Identify which cell holds the provided text, then report its [x, y] central coordinate. 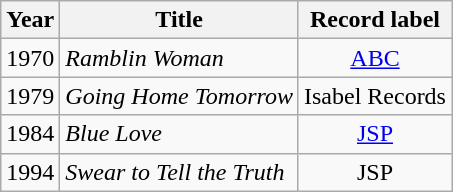
Ramblin Woman [180, 58]
Blue Love [180, 134]
Swear to Tell the Truth [180, 172]
Isabel Records [374, 96]
Record label [374, 20]
1970 [30, 58]
1994 [30, 172]
1984 [30, 134]
Title [180, 20]
1979 [30, 96]
Going Home Tomorrow [180, 96]
Year [30, 20]
ABC [374, 58]
